Scan for the cell matching the given text and deliver its (X, Y) coordinate at center. 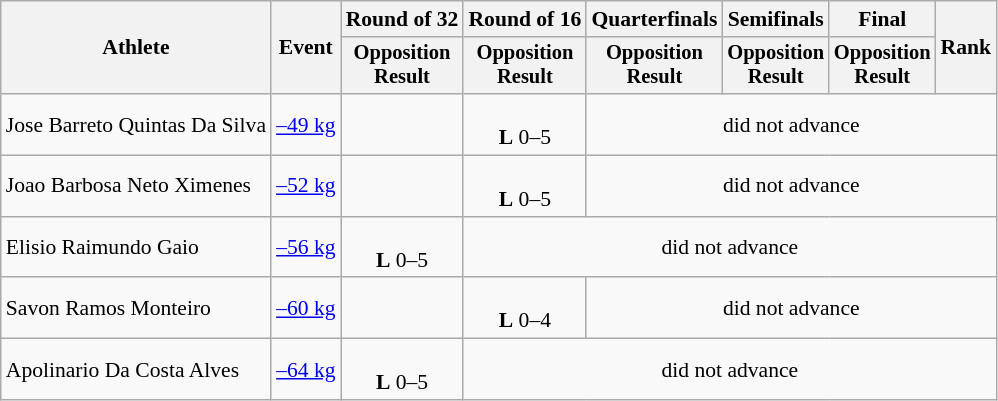
–64 kg (306, 370)
Apolinario Da Costa Alves (136, 370)
Quarterfinals (654, 19)
–52 kg (306, 186)
Event (306, 48)
Round of 16 (524, 19)
Rank (966, 48)
Jose Barreto Quintas Da Silva (136, 124)
Elisio Raimundo Gaio (136, 248)
Round of 32 (402, 19)
Final (882, 19)
Athlete (136, 48)
–56 kg (306, 248)
L 0–4 (524, 308)
–60 kg (306, 308)
Joao Barbosa Neto Ximenes (136, 186)
–49 kg (306, 124)
Savon Ramos Monteiro (136, 308)
Semifinals (776, 19)
